Determine the (X, Y) coordinate at the center of the cell enclosing the given text.  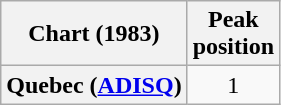
Quebec (ADISQ) (94, 85)
1 (233, 85)
Chart (1983) (94, 34)
Peakposition (233, 34)
